Return the (X, Y) coordinate for the center point of the cell that contains the specified text.  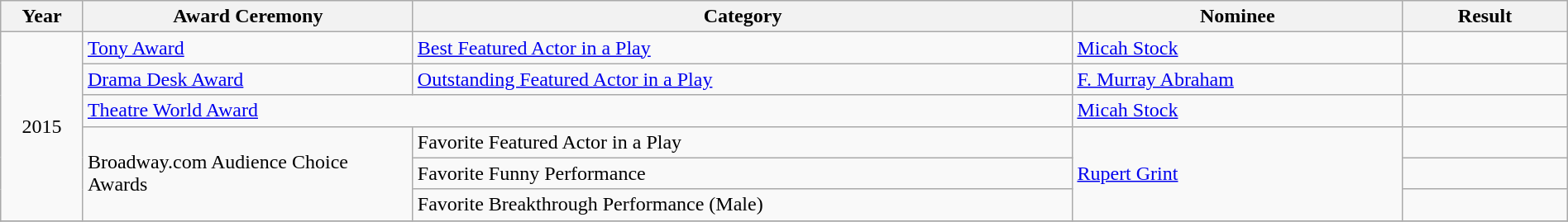
F. Murray Abraham (1237, 79)
Broadway.com Audience Choice Awards (248, 173)
Nominee (1237, 17)
Outstanding Featured Actor in a Play (743, 79)
2015 (42, 126)
Year (42, 17)
Favorite Featured Actor in a Play (743, 142)
Best Featured Actor in a Play (743, 48)
Drama Desk Award (248, 79)
Favorite Funny Performance (743, 173)
Result (1485, 17)
Tony Award (248, 48)
Rupert Grint (1237, 173)
Award Ceremony (248, 17)
Category (743, 17)
Theatre World Award (577, 111)
Favorite Breakthrough Performance (Male) (743, 205)
